Capture the cell that displays the provided text and extract its [x, y] central coordinate. 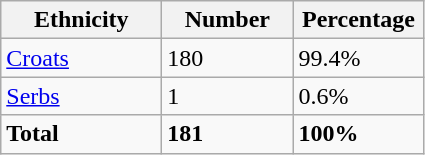
Croats [82, 58]
Ethnicity [82, 20]
Serbs [82, 96]
0.6% [358, 96]
Total [82, 134]
Number [228, 20]
Percentage [358, 20]
180 [228, 58]
181 [228, 134]
100% [358, 134]
1 [228, 96]
99.4% [358, 58]
